Pinpoint the cell where the given text exists, returning its [X, Y] midpoint coordinate. 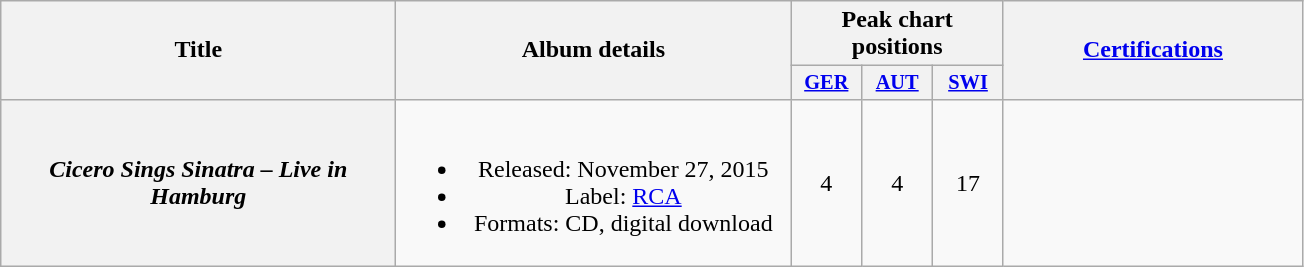
17 [968, 182]
AUT [898, 83]
Cicero Sings Sinatra – Live in Hamburg [198, 182]
Peak chart positions [898, 34]
GER [826, 83]
Album details [594, 50]
Title [198, 50]
Certifications [1152, 50]
Released: November 27, 2015Label: RCAFormats: CD, digital download [594, 182]
SWI [968, 83]
